Find where the given text appears and provide that cell's center as (x, y) coordinate. 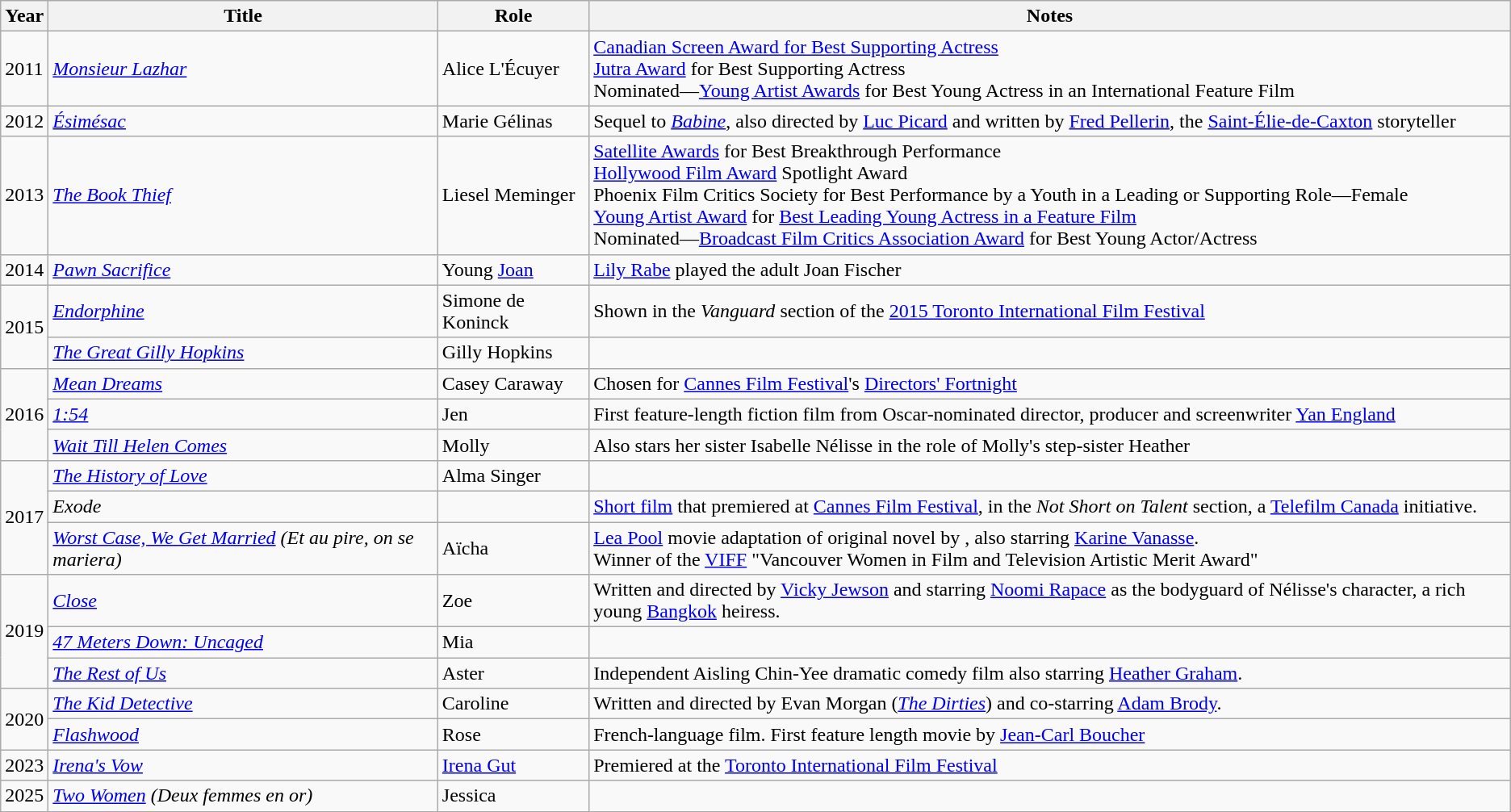
2012 (24, 121)
Written and directed by Vicky Jewson and starring Noomi Rapace as the bodyguard of Nélisse's character, a rich young Bangkok heiress. (1050, 601)
Gilly Hopkins (513, 353)
Aïcha (513, 547)
Ésimésac (244, 121)
The Great Gilly Hopkins (244, 353)
Jessica (513, 796)
Shown in the Vanguard section of the 2015 Toronto International Film Festival (1050, 312)
Casey Caraway (513, 383)
Monsieur Lazhar (244, 69)
Caroline (513, 704)
Notes (1050, 16)
47 Meters Down: Uncaged (244, 642)
Endorphine (244, 312)
Mia (513, 642)
Premiered at the Toronto International Film Festival (1050, 765)
2015 (24, 326)
2013 (24, 195)
Liesel Meminger (513, 195)
Worst Case, We Get Married (Et au pire, on se mariera) (244, 547)
Short film that premiered at Cannes Film Festival, in the Not Short on Talent section, a Telefilm Canada initiative. (1050, 506)
First feature-length fiction film from Oscar-nominated director, producer and screenwriter Yan England (1050, 414)
Flashwood (244, 735)
Sequel to Babine, also directed by Luc Picard and written by Fred Pellerin, the Saint-Élie-de-Caxton storyteller (1050, 121)
Role (513, 16)
Rose (513, 735)
1:54 (244, 414)
Irena's Vow (244, 765)
Independent Aisling Chin-Yee dramatic comedy film also starring Heather Graham. (1050, 673)
2025 (24, 796)
The Rest of Us (244, 673)
2011 (24, 69)
The History of Love (244, 475)
Zoe (513, 601)
French-language film. First feature length movie by Jean-Carl Boucher (1050, 735)
2017 (24, 517)
2020 (24, 719)
2016 (24, 414)
2019 (24, 631)
Mean Dreams (244, 383)
Aster (513, 673)
Alice L'Écuyer (513, 69)
Written and directed by Evan Morgan (The Dirties) and co-starring Adam Brody. (1050, 704)
Lily Rabe played the adult Joan Fischer (1050, 270)
Jen (513, 414)
Also stars her sister Isabelle Nélisse in the role of Molly's step-sister Heather (1050, 445)
The Kid Detective (244, 704)
Year (24, 16)
Young Joan (513, 270)
Close (244, 601)
Title (244, 16)
Chosen for Cannes Film Festival's Directors' Fortnight (1050, 383)
Wait Till Helen Comes (244, 445)
2014 (24, 270)
Marie Gélinas (513, 121)
2023 (24, 765)
Molly (513, 445)
Two Women (Deux femmes en or) (244, 796)
Alma Singer (513, 475)
The Book Thief (244, 195)
Exode (244, 506)
Simone de Koninck (513, 312)
Pawn Sacrifice (244, 270)
Irena Gut (513, 765)
